Determine the (X, Y) coordinate at the center of the cell enclosing the given text.  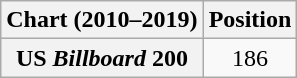
Position (250, 20)
186 (250, 58)
Chart (2010–2019) (102, 20)
US Billboard 200 (102, 58)
